Output the [x, y] coordinate of the center of the cell containing the given text.  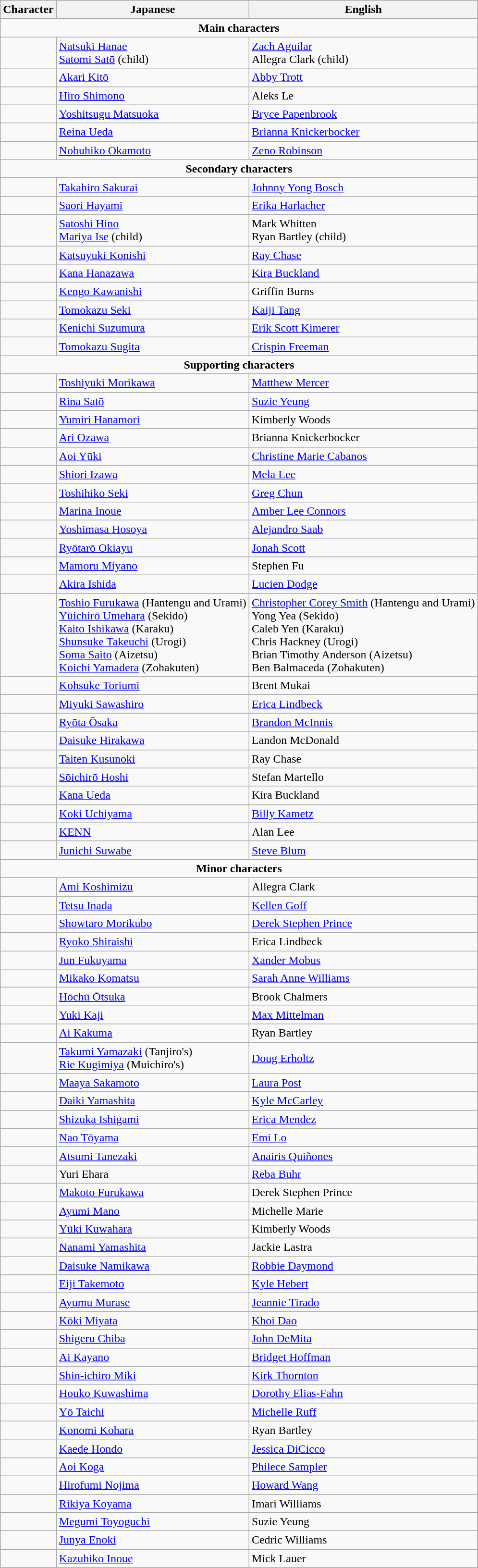
Johnny Yong Bosch [363, 187]
Kyle Hebert [363, 1284]
Marina Inoue [153, 511]
Brook Chalmers [363, 997]
Christine Marie Cabanos [363, 456]
Yoshimasa Hosoya [153, 529]
Ari Ozawa [153, 438]
Yuri Ehara [153, 1174]
Kyle McCarley [363, 1101]
Koki Uchiyama [153, 814]
Daiki Yamashita [153, 1101]
English [363, 10]
Bridget Hoffman [363, 1357]
Hōchū Ōtsuka [153, 997]
Hirofumi Nojima [153, 1485]
Megumi Toyoguchi [153, 1522]
Robbie Daymond [363, 1266]
Cedric Williams [363, 1540]
Makoto Furukawa [153, 1192]
Akari Kitō [153, 77]
Mela Lee [363, 474]
Eiji Takemoto [153, 1284]
Taiten Kusunoki [153, 759]
Kana Ueda [153, 795]
Stephen Fu [363, 566]
Emi Lo [363, 1137]
Shizuka Ishigami [153, 1119]
Yuki Kaji [153, 1015]
Daisuke Hirakawa [153, 741]
Ai Kayano [153, 1357]
Toshiyuki Morikawa [153, 383]
Nao Tōyama [153, 1137]
Michelle Ruff [363, 1412]
Shiori Izawa [153, 474]
Zeno Robinson [363, 150]
Kohsuke Toriumi [153, 686]
Greg Chun [363, 493]
Nobuhiko Okamoto [153, 150]
Brent Mukai [363, 686]
Natsuki HanaeSatomi Satō (child) [153, 53]
Minor characters [239, 868]
Akira Ishida [153, 584]
Anairis Quiñones [363, 1156]
Character [28, 10]
Steve Blum [363, 850]
Jessica DiCicco [363, 1448]
Daisuke Namikawa [153, 1266]
Erika Harlacher [363, 205]
Aleks Le [363, 96]
Brandon McInnis [363, 722]
Reba Buhr [363, 1174]
Katsuyuki Konishi [153, 255]
Amber Lee Connors [363, 511]
Zach AguilarAllegra Clark (child) [363, 53]
Aoi Yūki [153, 456]
Griffin Burns [363, 292]
Kana Hanazawa [153, 273]
Jun Fukuyama [153, 960]
Takumi Yamazaki (Tanjiro's)Rie Kugimiya (Muichiro's) [153, 1058]
Sarah Anne Williams [363, 978]
Mick Lauer [363, 1558]
Michelle Marie [363, 1210]
Showtaro Morikubo [153, 924]
Kaede Hondo [153, 1448]
Miyuki Sawashiro [153, 704]
John DeMita [363, 1339]
Konomi Kohara [153, 1430]
Alan Lee [363, 832]
Atsumi Tanezaki [153, 1156]
Yumiri Hanamori [153, 420]
Kazuhiko Inoue [153, 1558]
Stefan Martello [363, 777]
Kaiji Tang [363, 310]
Tomokazu Sugita [153, 346]
Secondary characters [239, 169]
Mikako Komatsu [153, 978]
Crispin Freeman [363, 346]
Mark WhittenRyan Bartley (child) [363, 230]
Yoshitsugu Matsuoka [153, 114]
Erica Mendez [363, 1119]
Howard Wang [363, 1485]
Main characters [239, 28]
Kengo Kawanishi [153, 292]
Sōichirō Hoshi [153, 777]
Rikiya Koyama [153, 1504]
Japanese [153, 10]
Satoshi HinoMariya Ise (child) [153, 230]
Reina Ueda [153, 132]
Ami Koshimizu [153, 887]
Rina Satō [153, 401]
Imari Williams [363, 1504]
Kōki Miyata [153, 1321]
Kirk Thornton [363, 1375]
Junya Enoki [153, 1540]
Ayumi Mano [153, 1210]
Saori Hayami [153, 205]
Max Mittelman [363, 1015]
Yūki Kuwahara [153, 1229]
Shin-ichiro Miki [153, 1375]
Shigeru Chiba [153, 1339]
Ai Kakuma [153, 1033]
Doug Erholtz [363, 1058]
Houko Kuwashima [153, 1394]
Takahiro Sakurai [153, 187]
Ryoko Shiraishi [153, 942]
Aoi Koga [153, 1467]
Alejandro Saab [363, 529]
Ryōtarō Okiayu [153, 547]
Yō Taichi [153, 1412]
Nanami Yamashita [153, 1247]
Bryce Papenbrook [363, 114]
Mamoru Miyano [153, 566]
Matthew Mercer [363, 383]
Jackie Lastra [363, 1247]
Junichi Suwabe [153, 850]
Jeannie Tirado [363, 1302]
Tetsu Inada [153, 905]
Khoi Dao [363, 1321]
Philece Sampler [363, 1467]
Ryōta Ōsaka [153, 722]
Allegra Clark [363, 887]
Maaya Sakamoto [153, 1083]
Kenichi Suzumura [153, 328]
Ayumu Murase [153, 1302]
Xander Mobus [363, 960]
Kellen Goff [363, 905]
Toshihiko Seki [153, 493]
Dorothy Elias-Fahn [363, 1394]
Abby Trott [363, 77]
Laura Post [363, 1083]
KENN [153, 832]
Landon McDonald [363, 741]
Supporting characters [239, 365]
Erik Scott Kimerer [363, 328]
Billy Kametz [363, 814]
Lucien Dodge [363, 584]
Hiro Shimono [153, 96]
Jonah Scott [363, 547]
Tomokazu Seki [153, 310]
